Locate the cell with the specified text and output its (x, y) center coordinate. 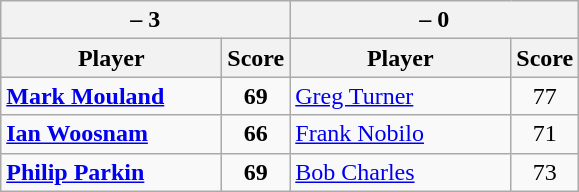
– 0 (434, 20)
Ian Woosnam (112, 134)
Frank Nobilo (400, 134)
– 3 (146, 20)
66 (256, 134)
73 (545, 172)
Philip Parkin (112, 172)
71 (545, 134)
77 (545, 96)
Greg Turner (400, 96)
Mark Mouland (112, 96)
Bob Charles (400, 172)
